Return the [x, y] coordinate for the center point of the cell that contains the specified text.  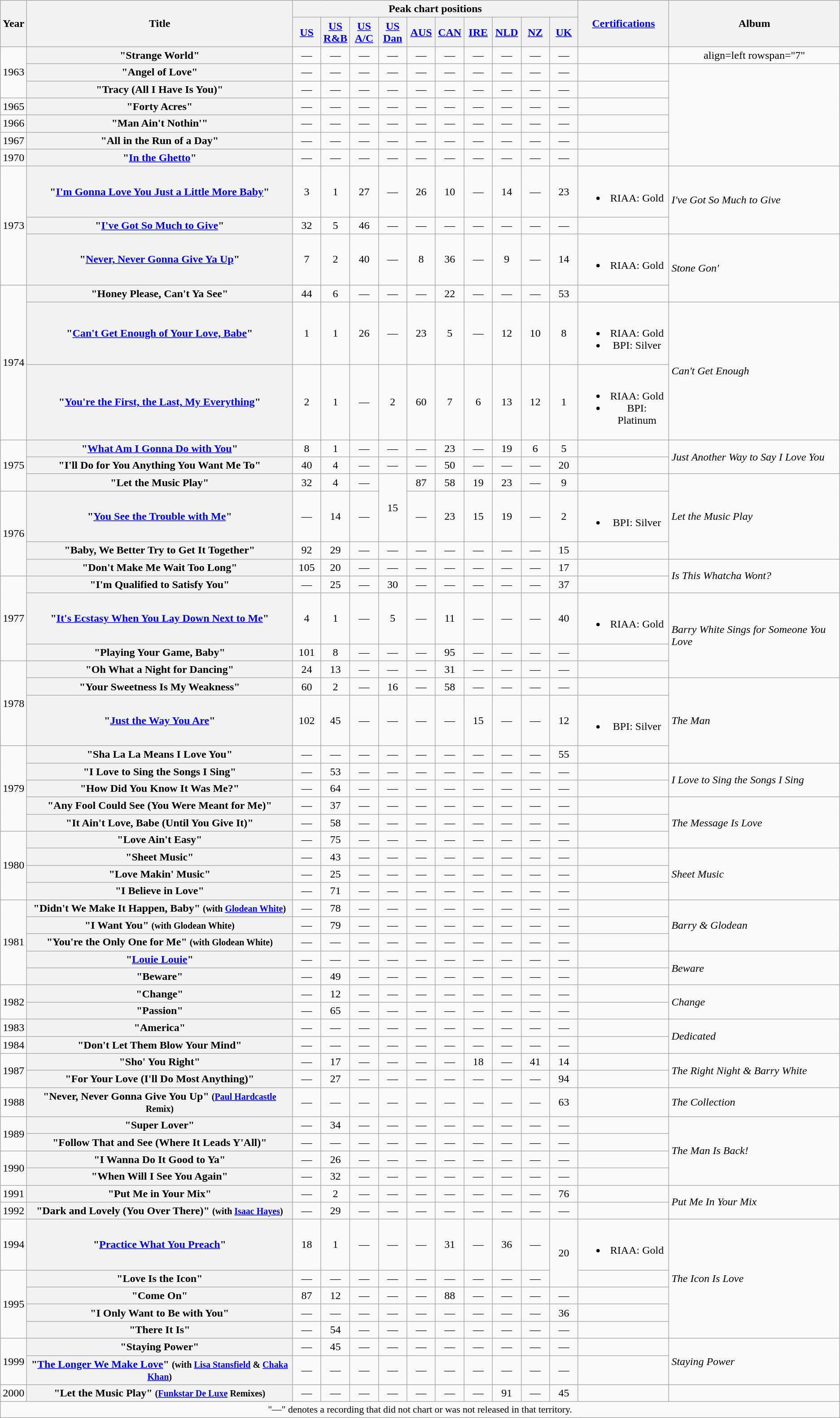
1992 [13, 1211]
1991 [13, 1194]
Is This Whatcha Wont? [754, 576]
"In the Ghetto" [160, 158]
"There It Is" [160, 1330]
"Baby, We Better Try to Get It Together" [160, 550]
46 [364, 225]
"Never, Never Gonna Give Ya Up" [160, 259]
1984 [13, 1045]
Peak chart positions [435, 9]
"Super Lover" [160, 1125]
64 [335, 789]
1994 [13, 1244]
"Oh What a Night for Dancing" [160, 669]
"Louie Louie" [160, 959]
75 [335, 840]
1976 [13, 533]
"Let the Music Play" [160, 483]
63 [564, 1102]
22 [450, 293]
"Love Ain't Easy" [160, 840]
Certifications [624, 23]
41 [535, 1062]
"You See the Trouble with Me" [160, 516]
Stone Gon' [754, 268]
50 [450, 465]
"Sho' You Right" [160, 1062]
1981 [13, 942]
"Forty Acres" [160, 106]
"The Longer We Make Love" (with Lisa Stansfield & Chaka Khan) [160, 1370]
16 [393, 686]
Barry White Sings for Someone You Love [754, 636]
"Sheet Music" [160, 857]
30 [393, 584]
49 [335, 976]
Put Me In Your Mix [754, 1202]
align=left rowspan="7" [754, 55]
Year [13, 23]
"Change" [160, 993]
105 [307, 567]
"Honey Please, Can't Ya See" [160, 293]
24 [307, 669]
"I've Got So Much to Give" [160, 225]
"Don't Let Them Blow Your Mind" [160, 1045]
"Just the Way You Are" [160, 720]
2000 [13, 1393]
79 [335, 925]
"I Love to Sing the Songs I Sing" [160, 772]
AUS [421, 32]
"You're the Only One for Me" (with Glodean White) [160, 942]
CAN [450, 32]
1995 [13, 1304]
1988 [13, 1102]
"Dark and Lovely (You Over There)" (with Isaac Hayes) [160, 1211]
The Icon Is Love [754, 1278]
91 [507, 1393]
"How Did You Know It Was Me?" [160, 789]
I've Got So Much to Give [754, 200]
Dedicated [754, 1036]
The Man [754, 720]
"Sha La La Means I Love You" [160, 754]
"Practice What You Preach" [160, 1244]
"Didn't We Make It Happen, Baby" (with Glodean White) [160, 908]
The Message Is Love [754, 823]
44 [307, 293]
43 [335, 857]
65 [335, 1010]
3 [307, 191]
The Right Night & Barry White [754, 1071]
"Angel of Love" [160, 72]
"I'll Do for You Anything You Want Me To" [160, 465]
92 [307, 550]
"Love Makin' Music" [160, 874]
"Man Ain't Nothin'" [160, 123]
94 [564, 1079]
"Strange World" [160, 55]
"What Am I Gonna Do with You" [160, 448]
1990 [13, 1168]
78 [335, 908]
1989 [13, 1134]
"When Will I See You Again" [160, 1177]
"Don't Make Me Wait Too Long" [160, 567]
1983 [13, 1027]
"America" [160, 1027]
"Follow That and See (Where It Leads Y'All)" [160, 1142]
11 [450, 619]
1999 [13, 1361]
Beware [754, 968]
"Put Me in Your Mix" [160, 1194]
RIAA: GoldBPI: Platinum [624, 402]
UK [564, 32]
Can't Get Enough [754, 371]
"Can't Get Enough of Your Love, Babe" [160, 334]
"Any Fool Could See (You Were Meant for Me)" [160, 806]
Just Another Way to Say I Love You [754, 457]
Staying Power [754, 1361]
USDan [393, 32]
US A/C [364, 32]
IRE [478, 32]
"Beware" [160, 976]
Title [160, 23]
"—" denotes a recording that did not chart or was not released in that territory. [420, 1410]
"All in the Run of a Day" [160, 140]
"Never, Never Gonna Give You Up" (Paul Hardcastle Remix) [160, 1102]
The Man Is Back! [754, 1151]
"It Ain't Love, Babe (Until You Give It)" [160, 823]
34 [335, 1125]
Barry & Glodean [754, 925]
1982 [13, 1002]
1970 [13, 158]
"Let the Music Play" (Funkstar De Luxe Remixes) [160, 1393]
Let the Music Play [754, 516]
1974 [13, 362]
1987 [13, 1071]
Sheet Music [754, 874]
1965 [13, 106]
"I'm Gonna Love You Just a Little More Baby" [160, 191]
"Tracy (All I Have Is You)" [160, 89]
"I Only Want to Be with You" [160, 1313]
1975 [13, 465]
76 [564, 1194]
Album [754, 23]
The Collection [754, 1102]
"I Wanna Do It Good to Ya" [160, 1159]
US [307, 32]
54 [335, 1330]
Change [754, 1002]
"Your Sweetness Is My Weakness" [160, 686]
101 [307, 652]
1966 [13, 123]
"I Want You" (with Glodean White) [160, 925]
"Love Is the Icon" [160, 1278]
NZ [535, 32]
1973 [13, 225]
1967 [13, 140]
1978 [13, 703]
"I Believe in Love" [160, 891]
"Staying Power" [160, 1347]
RIAA: GoldBPI: Silver [624, 334]
1963 [13, 72]
1977 [13, 619]
NLD [507, 32]
"For Your Love (I'll Do Most Anything)" [160, 1079]
I Love to Sing the Songs I Sing [754, 780]
"Passion" [160, 1010]
102 [307, 720]
55 [564, 754]
95 [450, 652]
1980 [13, 865]
1979 [13, 788]
"It's Ecstasy When You Lay Down Next to Me" [160, 619]
"Come On" [160, 1295]
"Playing Your Game, Baby" [160, 652]
71 [335, 891]
USR&B [335, 32]
88 [450, 1295]
"I'm Qualified to Satisfy You" [160, 584]
"You're the First, the Last, My Everything" [160, 402]
